Extract the [x, y] coordinate from the center of the cell holding the provided text.  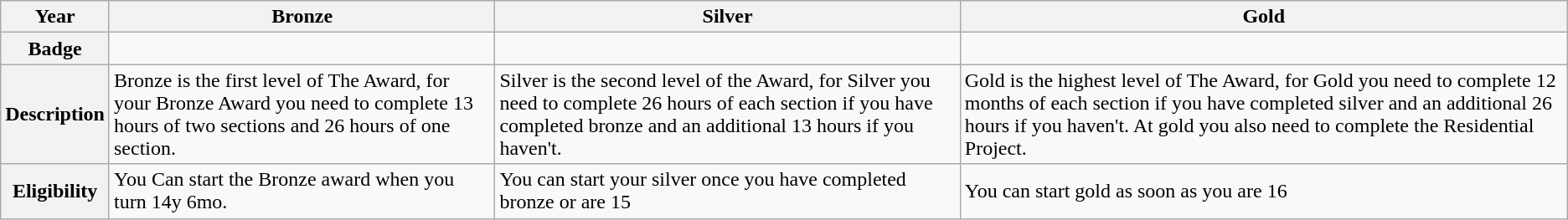
Year [55, 17]
Bronze [302, 17]
Bronze is the first level of The Award, for your Bronze Award you need to complete 13 hours of two sections and 26 hours of one section. [302, 114]
You can start gold as soon as you are 16 [1263, 191]
Description [55, 114]
You can start your silver once you have completed bronze or are 15 [727, 191]
Badge [55, 49]
Gold [1263, 17]
Silver [727, 17]
You Can start the Bronze award when you turn 14y 6mo. [302, 191]
Eligibility [55, 191]
